Pinpoint the cell where the given text exists, returning its [x, y] midpoint coordinate. 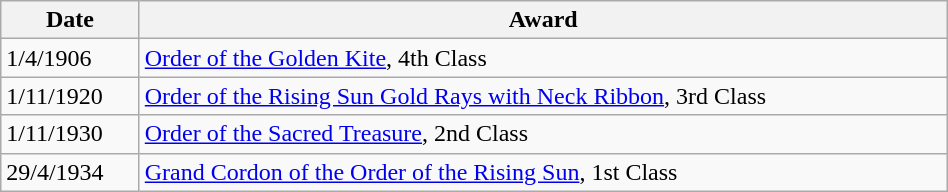
1/4/1906 [70, 58]
Order of the Rising Sun Gold Rays with Neck Ribbon, 3rd Class [543, 96]
Grand Cordon of the Order of the Rising Sun, 1st Class [543, 172]
29/4/1934 [70, 172]
Order of the Sacred Treasure, 2nd Class [543, 134]
Date [70, 20]
Award [543, 20]
1/11/1930 [70, 134]
Order of the Golden Kite, 4th Class [543, 58]
1/11/1920 [70, 96]
